Return [x, y] of the center of cell containing provided text 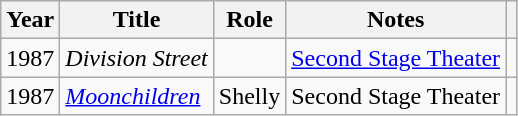
Moonchildren [136, 96]
Year [30, 20]
Title [136, 20]
Division Street [136, 58]
Role [249, 20]
Shelly [249, 96]
Notes [396, 20]
